Detect which cell encompasses the target text, then output its [x, y] center coordinate. 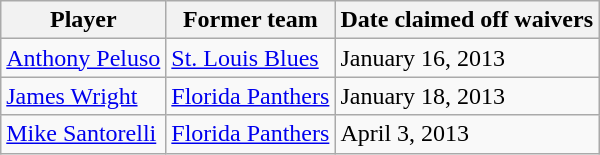
January 16, 2013 [467, 58]
Date claimed off waivers [467, 20]
Player [84, 20]
Anthony Peluso [84, 58]
St. Louis Blues [250, 58]
Mike Santorelli [84, 134]
James Wright [84, 96]
April 3, 2013 [467, 134]
Former team [250, 20]
January 18, 2013 [467, 96]
